Determine the (X, Y) coordinate at the center of the cell enclosing the given text.  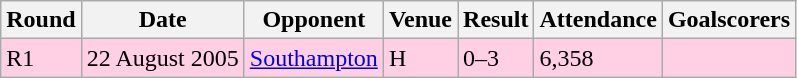
22 August 2005 (162, 58)
Goalscorers (728, 20)
Attendance (598, 20)
Opponent (314, 20)
Date (162, 20)
H (420, 58)
0–3 (496, 58)
R1 (41, 58)
Venue (420, 20)
Southampton (314, 58)
6,358 (598, 58)
Round (41, 20)
Result (496, 20)
